Determine the (x, y) coordinate at the center of the cell enclosing the given text.  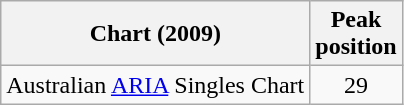
Australian ARIA Singles Chart (156, 85)
Peakposition (356, 34)
Chart (2009) (156, 34)
29 (356, 85)
